Extract the [X, Y] coordinate from the center of the cell holding the provided text.  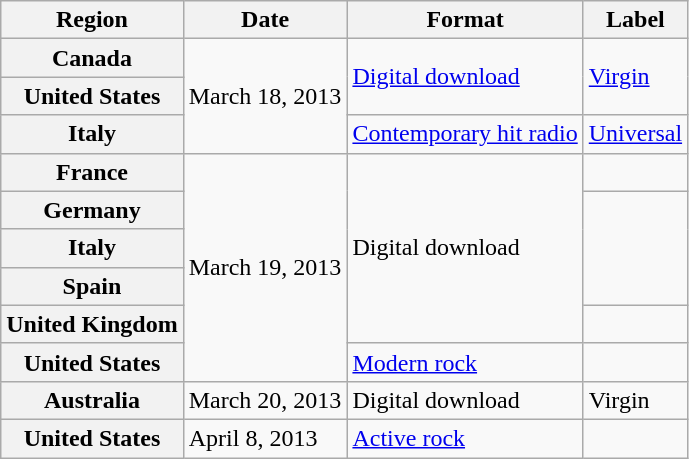
Format [465, 20]
Spain [92, 286]
Date [265, 20]
Contemporary hit radio [465, 134]
France [92, 172]
Germany [92, 210]
March 20, 2013 [265, 400]
Modern rock [465, 362]
Universal [635, 134]
March 19, 2013 [265, 267]
Label [635, 20]
March 18, 2013 [265, 96]
April 8, 2013 [265, 438]
Australia [92, 400]
Active rock [465, 438]
Canada [92, 58]
Region [92, 20]
United Kingdom [92, 324]
